Provide the (x, y) coordinate of the cell's center where the given text is located.  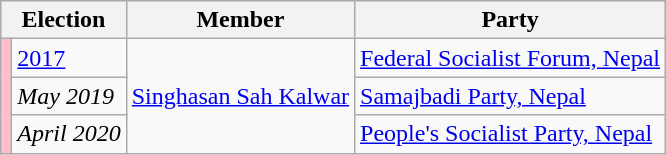
2017 (69, 58)
Member (240, 20)
People's Socialist Party, Nepal (510, 134)
Party (510, 20)
Samajbadi Party, Nepal (510, 96)
Singhasan Sah Kalwar (240, 96)
April 2020 (69, 134)
Election (64, 20)
Federal Socialist Forum, Nepal (510, 58)
May 2019 (69, 96)
